Determine the (x, y) coordinate at the center of the cell enclosing the given text.  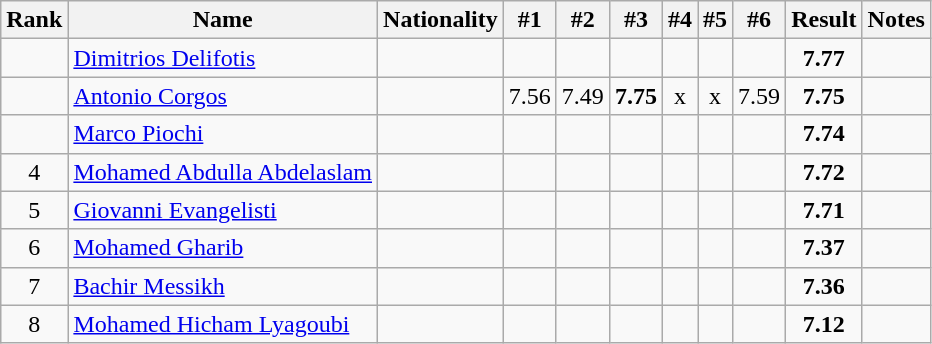
#1 (530, 20)
4 (34, 172)
#4 (680, 20)
Mohamed Abdulla Abdelaslam (223, 172)
Bachir Messikh (223, 286)
Rank (34, 20)
Dimitrios Delifotis (223, 58)
Marco Piochi (223, 134)
#3 (636, 20)
Mohamed Gharib (223, 248)
7 (34, 286)
8 (34, 324)
#2 (582, 20)
Notes (896, 20)
Antonio Corgos (223, 96)
7.74 (824, 134)
Name (223, 20)
Giovanni Evangelisti (223, 210)
7.72 (824, 172)
#5 (716, 20)
7.56 (530, 96)
5 (34, 210)
6 (34, 248)
Result (824, 20)
Mohamed Hicham Lyagoubi (223, 324)
7.59 (760, 96)
7.49 (582, 96)
7.37 (824, 248)
7.77 (824, 58)
7.71 (824, 210)
#6 (760, 20)
Nationality (441, 20)
7.12 (824, 324)
7.36 (824, 286)
